Locate the cell with the specified text and output its [X, Y] center coordinate. 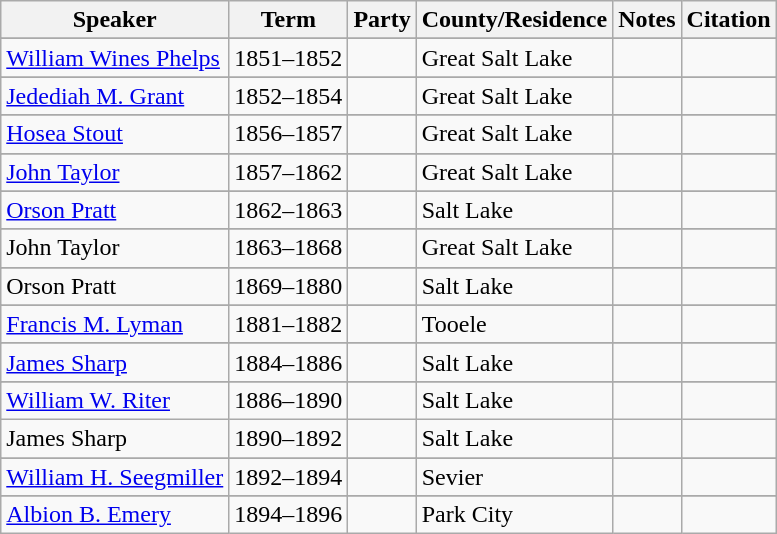
Notes [647, 20]
Party [382, 20]
1894–1896 [288, 515]
1881–1882 [288, 324]
Park City [514, 515]
Jedediah M. Grant [115, 96]
Francis M. Lyman [115, 324]
1884–1886 [288, 362]
Tooele [514, 324]
Speaker [115, 20]
1852–1854 [288, 96]
William W. Riter [115, 400]
1863–1868 [288, 248]
1892–1894 [288, 477]
1890–1892 [288, 438]
William Wines Phelps [115, 58]
Citation [728, 20]
1886–1890 [288, 400]
Albion B. Emery [115, 515]
Hosea Stout [115, 134]
1851–1852 [288, 58]
1856–1857 [288, 134]
William H. Seegmiller [115, 477]
County/Residence [514, 20]
1869–1880 [288, 286]
1862–1863 [288, 210]
Sevier [514, 477]
1857–1862 [288, 172]
Term [288, 20]
